Search for the cell housing the specified text and yield its (X, Y) center coordinate. 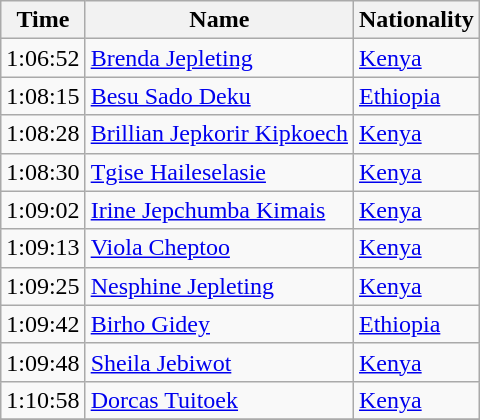
Irine Jepchumba Kimais (219, 210)
Besu Sado Deku (219, 96)
1:09:42 (43, 324)
Nationality (416, 20)
Sheila Jebiwot (219, 362)
Viola Cheptoo (219, 248)
1:08:15 (43, 96)
1:08:28 (43, 134)
Dorcas Tuitoek (219, 400)
Birho Gidey (219, 324)
1:08:30 (43, 172)
Time (43, 20)
Brenda Jepleting (219, 58)
Nesphine Jepleting (219, 286)
1:06:52 (43, 58)
1:09:13 (43, 248)
1:09:48 (43, 362)
1:09:25 (43, 286)
Name (219, 20)
1:10:58 (43, 400)
1:09:02 (43, 210)
Tgise Haileselasie (219, 172)
Brillian Jepkorir Kipkoech (219, 134)
